Detect which cell encompasses the target text, then output its [x, y] center coordinate. 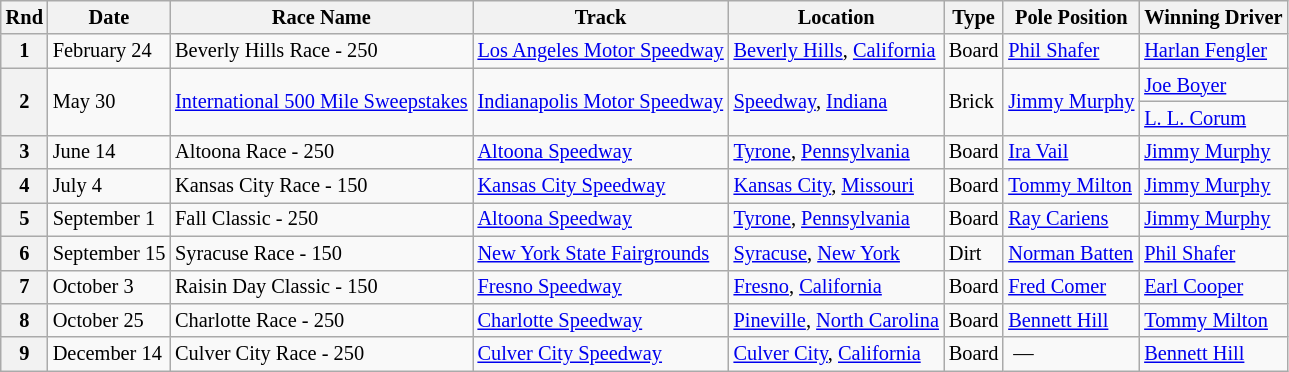
Culver City, California [836, 354]
December 14 [109, 354]
5 [24, 219]
Pineville, North Carolina [836, 320]
Fresno Speedway [601, 287]
Charlotte Speedway [601, 320]
L. L. Corum [1213, 118]
9 [24, 354]
Kansas City Race - 150 [321, 186]
Beverly Hills Race - 250 [321, 51]
Harlan Fengler [1213, 51]
Los Angeles Motor Speedway [601, 51]
Altoona Race - 250 [321, 152]
May 30 [109, 102]
1 [24, 51]
Kansas City, Missouri [836, 186]
Track [601, 17]
September 15 [109, 253]
Ira Vail [1071, 152]
July 4 [109, 186]
6 [24, 253]
October 25 [109, 320]
International 500 Mile Sweepstakes [321, 102]
Syracuse Race - 150 [321, 253]
Syracuse, New York [836, 253]
Indianapolis Motor Speedway [601, 102]
September 1 [109, 219]
Kansas City Speedway [601, 186]
June 14 [109, 152]
3 [24, 152]
8 [24, 320]
4 [24, 186]
Culver City Speedway [601, 354]
Brick [974, 102]
New York State Fairgrounds [601, 253]
Location [836, 17]
Fresno, California [836, 287]
Charlotte Race - 250 [321, 320]
Raisin Day Classic - 150 [321, 287]
Type [974, 17]
Date [109, 17]
Fred Comer [1071, 287]
7 [24, 287]
Fall Classic - 250 [321, 219]
Joe Boyer [1213, 85]
Rnd [24, 17]
Beverly Hills, California [836, 51]
Winning Driver [1213, 17]
Culver City Race - 250 [321, 354]
Ray Cariens [1071, 219]
Speedway, Indiana [836, 102]
Norman Batten [1071, 253]
Earl Cooper [1213, 287]
February 24 [109, 51]
October 3 [109, 287]
— [1071, 354]
Race Name [321, 17]
Pole Position [1071, 17]
2 [24, 102]
Dirt [974, 253]
